Determine the [x, y] coordinate at the center of the cell enclosing the given text.  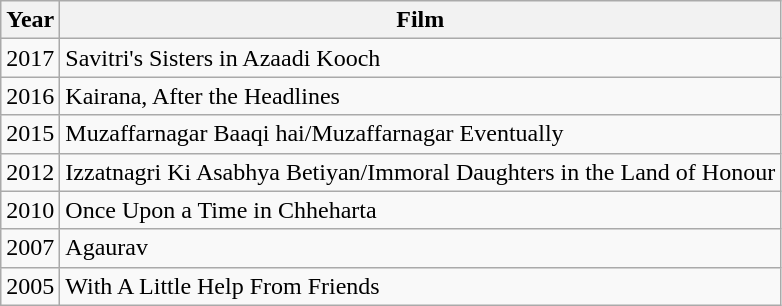
2010 [30, 210]
2017 [30, 58]
With A Little Help From Friends [420, 286]
Once Upon a Time in Chheharta [420, 210]
2007 [30, 248]
Year [30, 20]
2005 [30, 286]
2016 [30, 96]
Film [420, 20]
Muzaffarnagar Baaqi hai/Muzaffarnagar Eventually [420, 134]
Savitri's Sisters in Azaadi Kooch [420, 58]
2012 [30, 172]
Izzatnagri Ki Asabhya Betiyan/Immoral Daughters in the Land of Honour [420, 172]
2015 [30, 134]
Agaurav [420, 248]
Kairana, After the Headlines [420, 96]
